Return [x, y] of the center of cell containing provided text 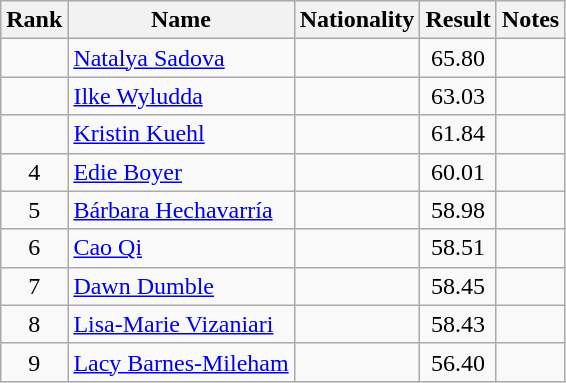
58.45 [458, 286]
6 [34, 248]
56.40 [458, 362]
Dawn Dumble [181, 286]
Result [458, 20]
58.98 [458, 210]
63.03 [458, 96]
Nationality [357, 20]
60.01 [458, 172]
Bárbara Hechavarría [181, 210]
Lacy Barnes-Mileham [181, 362]
Edie Boyer [181, 172]
58.43 [458, 324]
Natalya Sadova [181, 58]
Rank [34, 20]
Cao Qi [181, 248]
Lisa-Marie Vizaniari [181, 324]
7 [34, 286]
Ilke Wyludda [181, 96]
65.80 [458, 58]
5 [34, 210]
Name [181, 20]
4 [34, 172]
8 [34, 324]
61.84 [458, 134]
9 [34, 362]
Notes [530, 20]
58.51 [458, 248]
Kristin Kuehl [181, 134]
